Output the [x, y] coordinate of the center of the cell containing the given text.  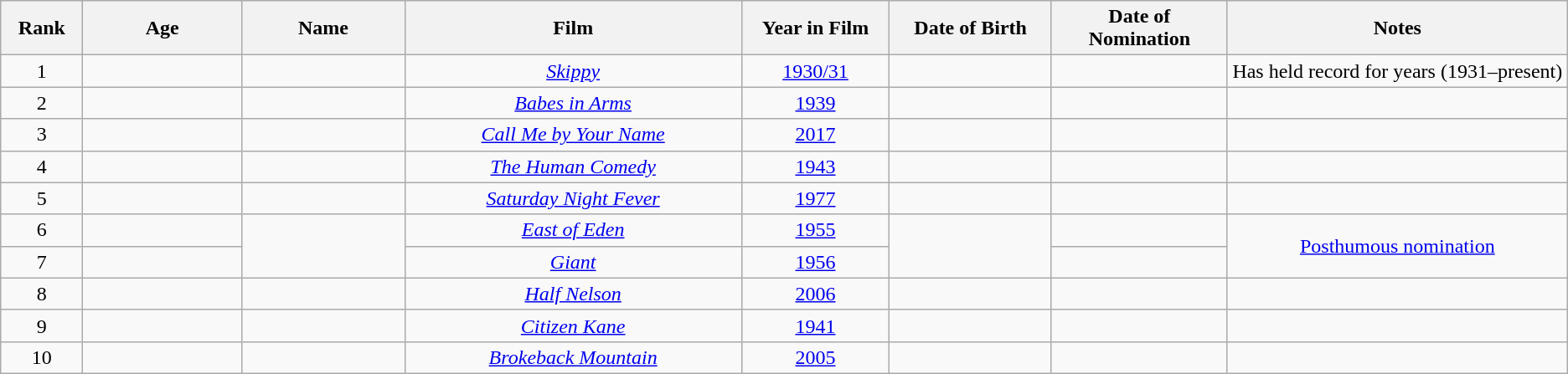
10 [42, 357]
The Human Comedy [573, 167]
Notes [1397, 28]
Brokeback Mountain [573, 357]
Rank [42, 28]
9 [42, 325]
1955 [816, 230]
1930/31 [816, 71]
7 [42, 262]
Year in Film [816, 28]
1956 [816, 262]
2006 [816, 294]
Date of Birth [970, 28]
2017 [816, 135]
East of Eden [573, 230]
Has held record for years (1931–present) [1397, 71]
8 [42, 294]
1977 [816, 198]
3 [42, 135]
Posthumous nomination [1397, 246]
Film [573, 28]
Date of Nomination [1139, 28]
Saturday Night Fever [573, 198]
Citizen Kane [573, 325]
5 [42, 198]
Giant [573, 262]
Call Me by Your Name [573, 135]
2 [42, 103]
1 [42, 71]
6 [42, 230]
Age [162, 28]
Skippy [573, 71]
Half Nelson [573, 294]
Babes in Arms [573, 103]
1943 [816, 167]
1939 [816, 103]
1941 [816, 325]
2005 [816, 357]
4 [42, 167]
Name [323, 28]
